Find where the given text appears and provide that cell's center as (X, Y) coordinate. 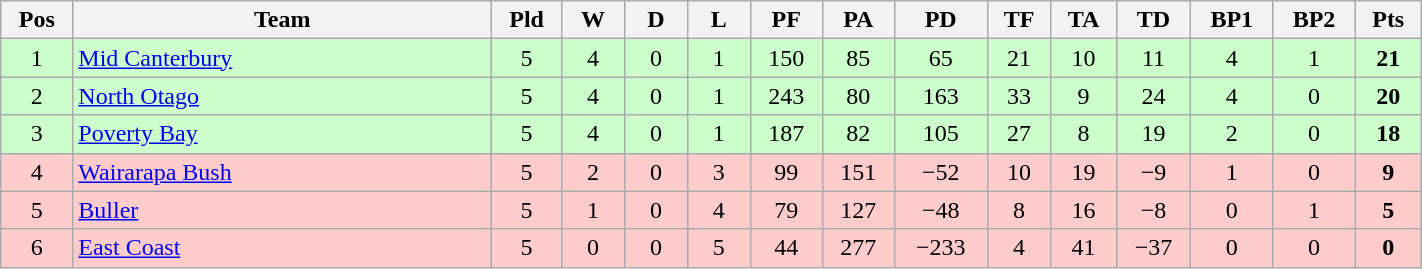
−37 (1153, 248)
24 (1153, 96)
105 (940, 134)
163 (940, 96)
East Coast (282, 248)
PA (858, 20)
33 (1019, 96)
Pld (527, 20)
18 (1388, 134)
TA (1084, 20)
−233 (940, 248)
PF (786, 20)
99 (786, 172)
North Otago (282, 96)
TF (1019, 20)
BP1 (1232, 20)
BP2 (1314, 20)
65 (940, 58)
277 (858, 248)
Pts (1388, 20)
44 (786, 248)
L (718, 20)
151 (858, 172)
11 (1153, 58)
Mid Canterbury (282, 58)
6 (37, 248)
TD (1153, 20)
16 (1084, 210)
D (656, 20)
Wairarapa Bush (282, 172)
150 (786, 58)
PD (940, 20)
Pos (37, 20)
82 (858, 134)
85 (858, 58)
187 (786, 134)
80 (858, 96)
Buller (282, 210)
−9 (1153, 172)
243 (786, 96)
−48 (940, 210)
127 (858, 210)
Team (282, 20)
79 (786, 210)
W (594, 20)
−52 (940, 172)
Poverty Bay (282, 134)
41 (1084, 248)
−8 (1153, 210)
27 (1019, 134)
20 (1388, 96)
